Return the (X, Y) coordinate for the center point of the cell that contains the specified text.  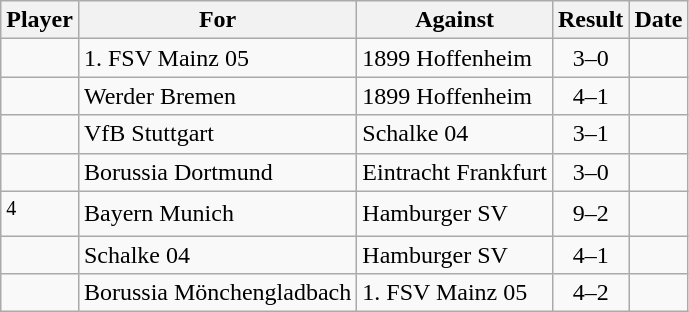
Eintracht Frankfurt (455, 172)
Borussia Dortmund (217, 172)
Result (590, 20)
4 (40, 214)
Borussia Mönchengladbach (217, 293)
9–2 (590, 214)
VfB Stuttgart (217, 134)
Date (658, 20)
Player (40, 20)
Bayern Munich (217, 214)
3–1 (590, 134)
For (217, 20)
4–2 (590, 293)
Against (455, 20)
Werder Bremen (217, 96)
